Provide the (x, y) coordinate of the cell's center where the given text is located.  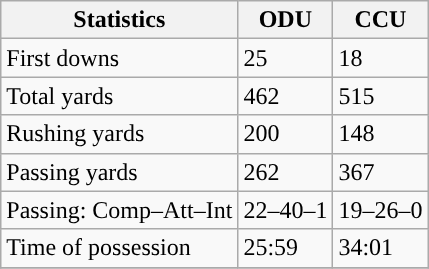
18 (380, 58)
148 (380, 134)
34:01 (380, 248)
ODU (286, 20)
25:59 (286, 248)
22–40–1 (286, 210)
Time of possession (120, 248)
Passing: Comp–Att–Int (120, 210)
262 (286, 172)
First downs (120, 58)
Statistics (120, 20)
Total yards (120, 96)
515 (380, 96)
CCU (380, 20)
462 (286, 96)
Rushing yards (120, 134)
25 (286, 58)
367 (380, 172)
19–26–0 (380, 210)
200 (286, 134)
Passing yards (120, 172)
